Search for the cell housing the specified text and yield its (X, Y) center coordinate. 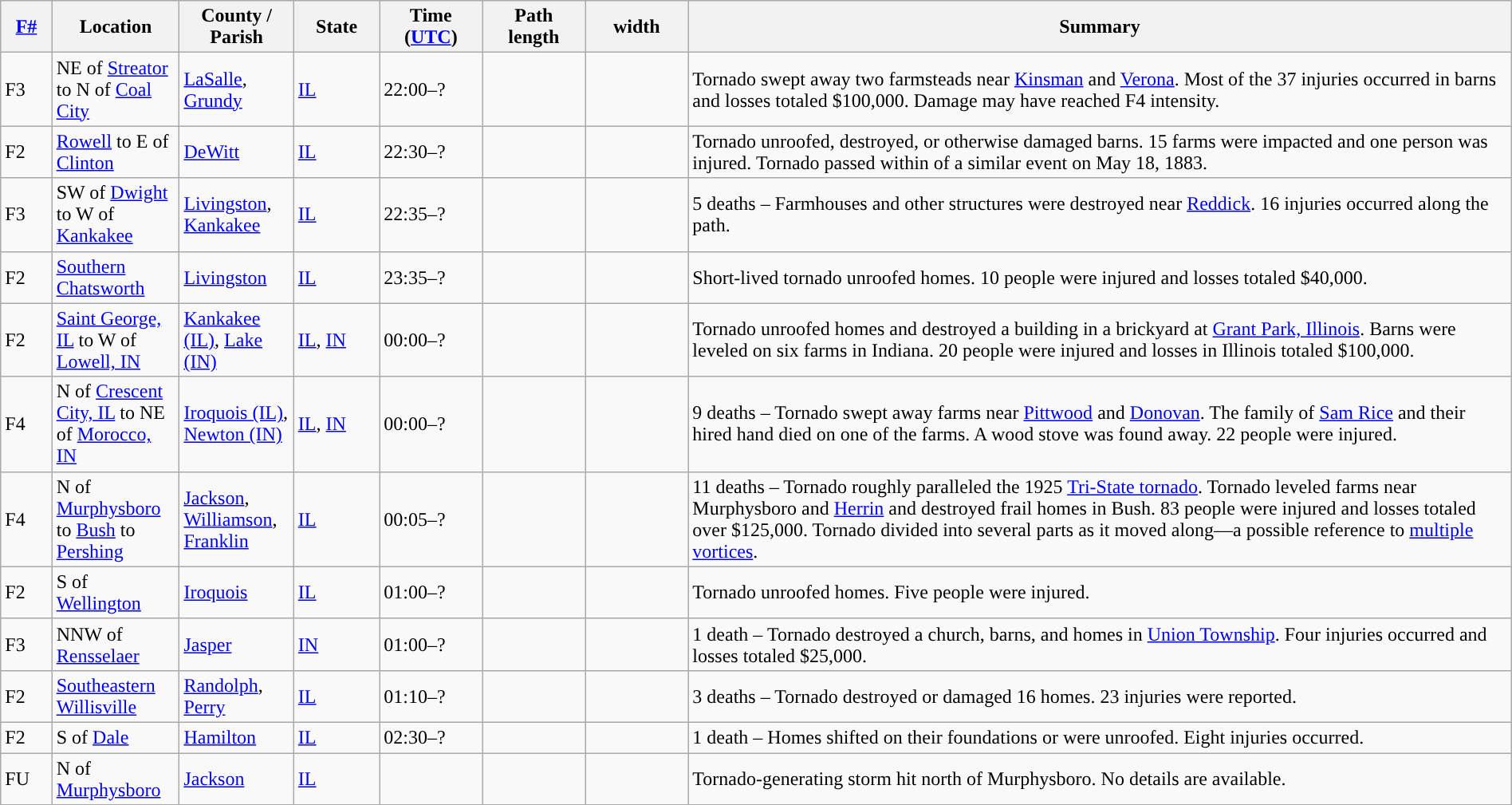
N of Crescent City, IL to NE of Morocco, IN (116, 424)
Kankakee (IL), Lake (IN) (236, 340)
Southeastern Willisville (116, 696)
Tornado-generating storm hit north of Murphysboro. No details are available. (1100, 779)
DeWitt (236, 152)
Jasper (236, 645)
FU (26, 779)
Time (UTC) (431, 27)
Saint George, IL to W of Lowell, IN (116, 340)
5 deaths – Farmhouses and other structures were destroyed near Reddick. 16 injuries occurred along the path. (1100, 215)
Short-lived tornado unroofed homes. 10 people were injured and losses totaled $40,000. (1100, 278)
00:05–? (431, 519)
01:10–? (431, 696)
Location (116, 27)
State (337, 27)
Jackson (236, 779)
22:35–? (431, 215)
S of Dale (116, 737)
NE of Streator to N of Coal City (116, 89)
Jackson, Williamson, Franklin (236, 519)
1 death – Homes shifted on their foundations or were unroofed. Eight injuries occurred. (1100, 737)
02:30–? (431, 737)
N of Murphysboro (116, 779)
Path length (534, 27)
Hamilton (236, 737)
width (636, 27)
Livingston (236, 278)
Iroquois (236, 592)
Tornado unroofed homes. Five people were injured. (1100, 592)
3 deaths – Tornado destroyed or damaged 16 homes. 23 injuries were reported. (1100, 696)
23:35–? (431, 278)
Southern Chatsworth (116, 278)
LaSalle, Grundy (236, 89)
Randolph, Perry (236, 696)
22:00–? (431, 89)
1 death – Tornado destroyed a church, barns, and homes in Union Township. Four injuries occurred and losses totaled $25,000. (1100, 645)
County / Parish (236, 27)
N of Murphysboro to Bush to Pershing (116, 519)
Rowell to E of Clinton (116, 152)
Summary (1100, 27)
Livingston, Kankakee (236, 215)
Iroquois (IL), Newton (IN) (236, 424)
NNW of Rensselaer (116, 645)
22:30–? (431, 152)
F# (26, 27)
IN (337, 645)
S of Wellington (116, 592)
SW of Dwight to W of Kankakee (116, 215)
